From the cell containing the given text, extract its center point as (x, y) coordinate. 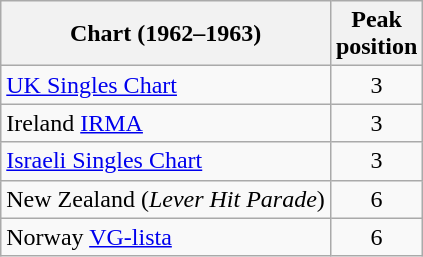
Chart (1962–1963) (166, 34)
Peakposition (376, 34)
Ireland IRMA (166, 123)
New Zealand (Lever Hit Parade) (166, 199)
UK Singles Chart (166, 85)
Israeli Singles Chart (166, 161)
Norway VG-lista (166, 237)
